Pinpoint the cell where the given text exists, returning its (x, y) midpoint coordinate. 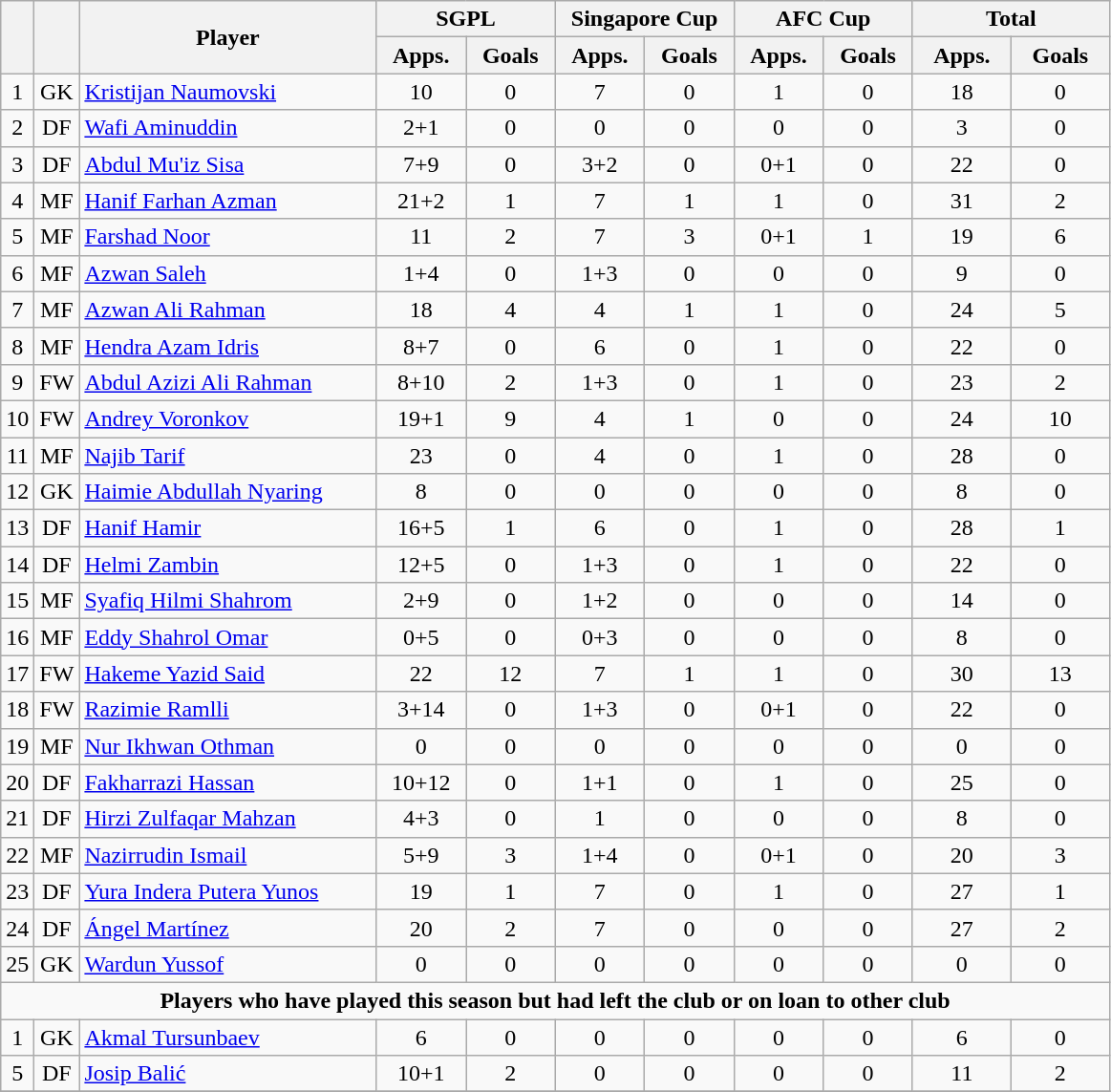
3+2 (600, 164)
Fakharrazi Hassan (227, 782)
Nazirrudin Ismail (227, 855)
21+2 (421, 201)
Farshad Noor (227, 237)
0+5 (421, 637)
16 (17, 637)
Wardun Yussof (227, 964)
30 (961, 674)
Haimie Abdullah Nyaring (227, 492)
2+9 (421, 601)
SGPL (466, 19)
Josip Balić (227, 1074)
8+7 (421, 346)
21 (17, 819)
12+5 (421, 565)
Abdul Azizi Ali Rahman (227, 382)
3+14 (421, 710)
Nur Ikhwan Othman (227, 746)
Azwan Ali Rahman (227, 310)
15 (17, 601)
Hirzi Zulfaqar Mahzan (227, 819)
1+2 (600, 601)
Andrey Voronkov (227, 418)
7+9 (421, 164)
17 (17, 674)
Hanif Farhan Azman (227, 201)
8+10 (421, 382)
Akmal Tursunbaev (227, 1037)
Syafiq Hilmi Shahrom (227, 601)
10+1 (421, 1074)
10+12 (421, 782)
1+1 (600, 782)
Total (1011, 19)
19+1 (421, 418)
Razimie Ramlli (227, 710)
Helmi Zambin (227, 565)
Players who have played this season but had left the club or on loan to other club (556, 1000)
Singapore Cup (644, 19)
16+5 (421, 528)
2+1 (421, 128)
4+3 (421, 819)
Ángel Martínez (227, 928)
Wafi Aminuddin (227, 128)
Player (227, 37)
31 (961, 201)
Yura Indera Putera Yunos (227, 891)
Kristijan Naumovski (227, 92)
5+9 (421, 855)
Hendra Azam Idris (227, 346)
Najib Tarif (227, 456)
Hanif Hamir (227, 528)
Hakeme Yazid Said (227, 674)
Abdul Mu'iz Sisa (227, 164)
Eddy Shahrol Omar (227, 637)
Azwan Saleh (227, 273)
AFC Cup (823, 19)
0+3 (600, 637)
